Determine the [X, Y] coordinate at the center of the cell enclosing the given text.  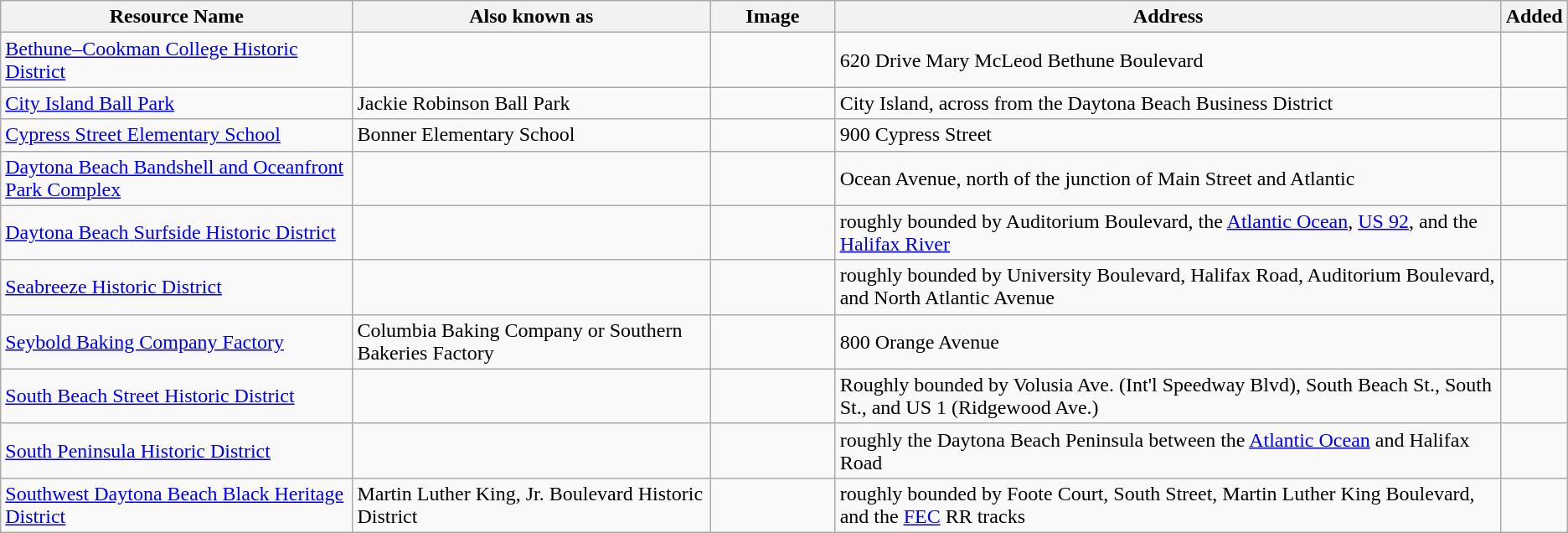
Southwest Daytona Beach Black Heritage District [177, 505]
City Island, across from the Daytona Beach Business District [1168, 103]
Seabreeze Historic District [177, 287]
620 Drive Mary McLeod Bethune Boulevard [1168, 60]
Ocean Avenue, north of the junction of Main Street and Atlantic [1168, 178]
Jackie Robinson Ball Park [531, 103]
South Peninsula Historic District [177, 451]
Columbia Baking Company or Southern Bakeries Factory [531, 342]
800 Orange Avenue [1168, 342]
Also known as [531, 17]
Roughly bounded by Volusia Ave. (Int'l Speedway Blvd), South Beach St., South St., and US 1 (Ridgewood Ave.) [1168, 396]
roughly bounded by University Boulevard, Halifax Road, Auditorium Boulevard, and North Atlantic Avenue [1168, 287]
roughly bounded by Foote Court, South Street, Martin Luther King Boulevard, and the FEC RR tracks [1168, 505]
Seybold Baking Company Factory [177, 342]
Bethune–Cookman College Historic District [177, 60]
Image [773, 17]
Bonner Elementary School [531, 135]
Added [1534, 17]
City Island Ball Park [177, 103]
Martin Luther King, Jr. Boulevard Historic District [531, 505]
roughly bounded by Auditorium Boulevard, the Atlantic Ocean, US 92, and the Halifax River [1168, 233]
900 Cypress Street [1168, 135]
roughly the Daytona Beach Peninsula between the Atlantic Ocean and Halifax Road [1168, 451]
South Beach Street Historic District [177, 396]
Cypress Street Elementary School [177, 135]
Daytona Beach Bandshell and Oceanfront Park Complex [177, 178]
Address [1168, 17]
Resource Name [177, 17]
Daytona Beach Surfside Historic District [177, 233]
